Provide the [x, y] coordinate of the cell's center where the given text is located.  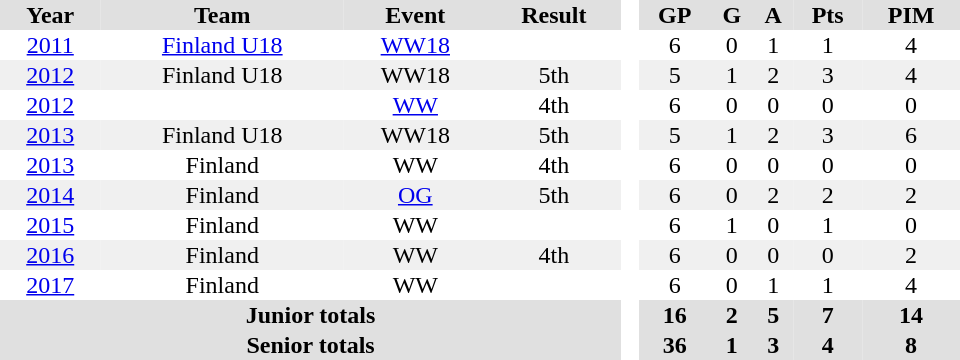
Year [50, 15]
14 [911, 315]
Team [222, 15]
PIM [911, 15]
16 [675, 315]
Result [554, 15]
G [732, 15]
Pts [828, 15]
Senior totals [310, 345]
2014 [50, 195]
7 [828, 315]
Junior totals [310, 315]
2011 [50, 45]
A [773, 15]
36 [675, 345]
OG [415, 195]
2015 [50, 225]
2017 [50, 285]
8 [911, 345]
Event [415, 15]
2016 [50, 255]
GP [675, 15]
